Return the [X, Y] coordinate for the center point of the cell that contains the specified text.  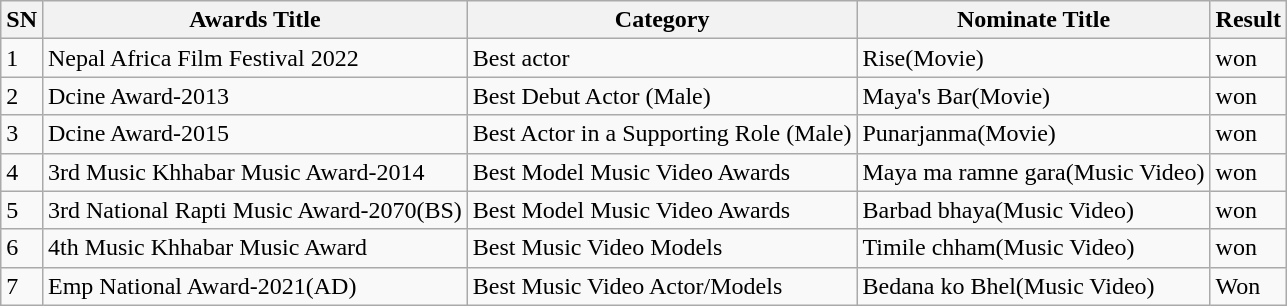
3 [22, 134]
Rise(Movie) [1034, 58]
4th Music Khhabar Music Award [254, 248]
Nepal Africa Film Festival 2022 [254, 58]
7 [22, 286]
Best Music Video Models [662, 248]
2 [22, 96]
6 [22, 248]
Punarjanma(Movie) [1034, 134]
3rd National Rapti Music Award-2070(BS) [254, 210]
SN [22, 20]
Won [1248, 286]
Best Debut Actor (Male) [662, 96]
Best Music Video Actor/Models [662, 286]
Maya ma ramne gara(Music Video) [1034, 172]
Bedana ko Bhel(Music Video) [1034, 286]
Emp National Award-2021(AD) [254, 286]
Nominate Title [1034, 20]
Best Actor in a Supporting Role (Male) [662, 134]
Awards Title [254, 20]
Best actor [662, 58]
3rd Music Khhabar Music Award-2014 [254, 172]
Dcine Award-2013 [254, 96]
Maya's Bar(Movie) [1034, 96]
5 [22, 210]
Result [1248, 20]
Timile chham(Music Video) [1034, 248]
Barbad bhaya(Music Video) [1034, 210]
Dcine Award-2015 [254, 134]
Category [662, 20]
4 [22, 172]
1 [22, 58]
